Provide the (x, y) coordinate of the cell's center where the given text is located.  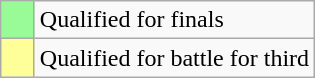
Qualified for finals (174, 20)
Qualified for battle for third (174, 58)
